Extract the (x, y) coordinate from the center of the cell holding the provided text.  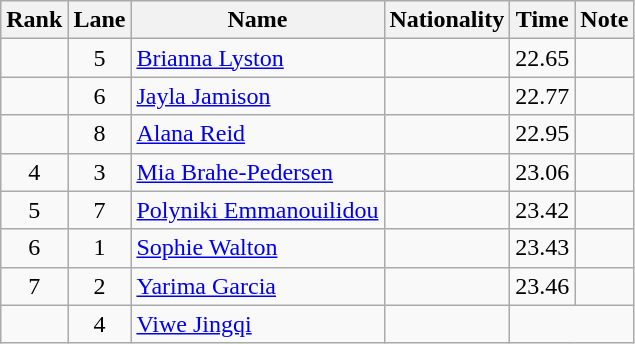
Polyniki Emmanouilidou (258, 210)
23.06 (542, 172)
Brianna Lyston (258, 58)
8 (100, 134)
23.46 (542, 286)
22.77 (542, 96)
22.95 (542, 134)
Lane (100, 20)
Note (604, 20)
23.42 (542, 210)
Mia Brahe-Pedersen (258, 172)
Sophie Walton (258, 248)
3 (100, 172)
23.43 (542, 248)
Yarima Garcia (258, 286)
1 (100, 248)
Nationality (447, 20)
Name (258, 20)
Viwe Jingqi (258, 324)
22.65 (542, 58)
2 (100, 286)
Alana Reid (258, 134)
Jayla Jamison (258, 96)
Rank (34, 20)
Time (542, 20)
